Determine the (x, y) coordinate at the center of the cell enclosing the given text.  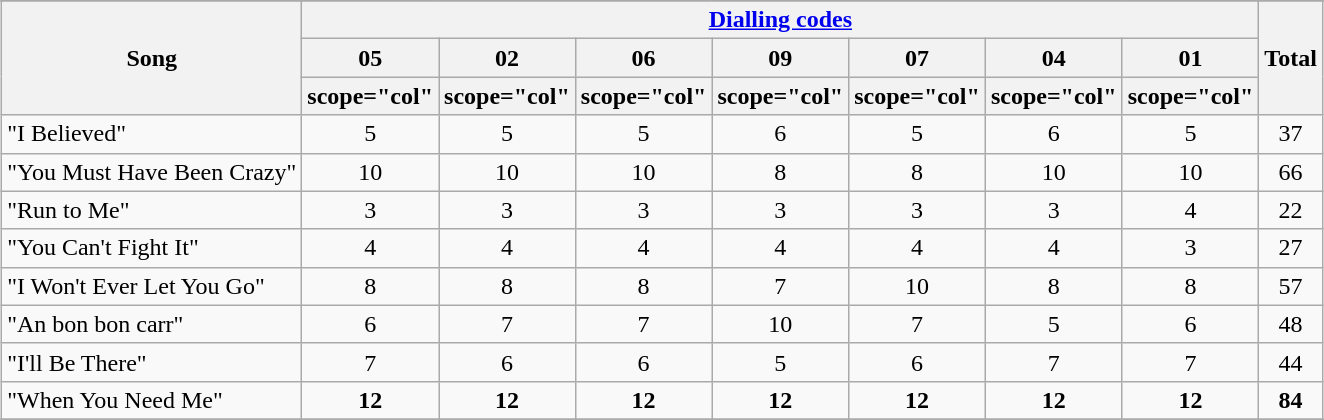
22 (1291, 210)
"You Can't Fight It" (152, 248)
66 (1291, 172)
"I Believed" (152, 134)
"You Must Have Been Crazy" (152, 172)
06 (644, 58)
48 (1291, 324)
"When You Need Me" (152, 400)
84 (1291, 400)
44 (1291, 362)
"Run to Me" (152, 210)
"An bon bon carr" (152, 324)
09 (780, 58)
01 (1190, 58)
37 (1291, 134)
04 (1054, 58)
"I'll Be There" (152, 362)
07 (918, 58)
27 (1291, 248)
57 (1291, 286)
02 (508, 58)
"I Won't Ever Let You Go" (152, 286)
Dialling codes (780, 20)
Song (152, 58)
05 (370, 58)
Total (1291, 58)
